Capture the cell that displays the provided text and extract its [x, y] central coordinate. 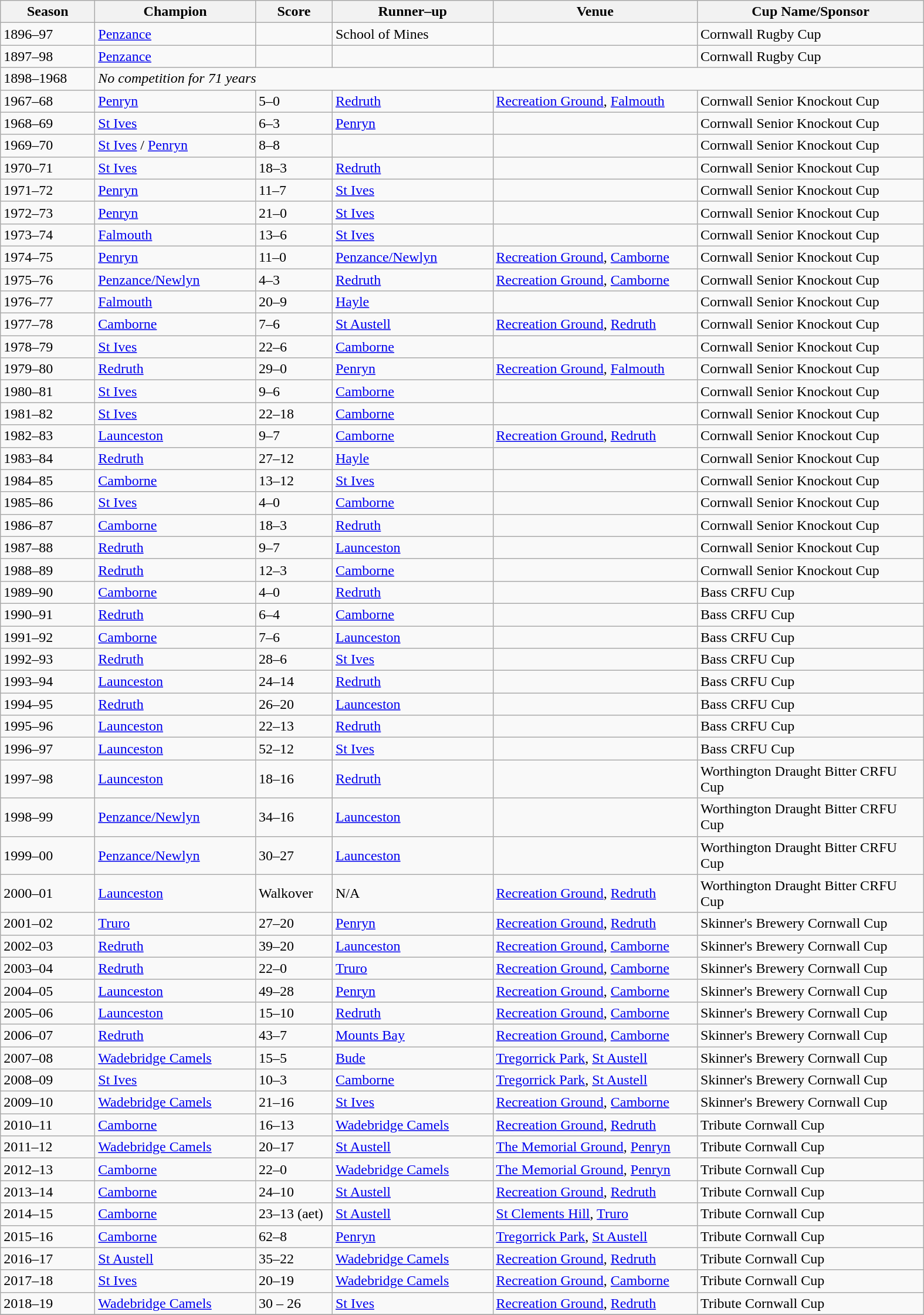
35–22 [293, 1259]
1988–89 [48, 570]
8–8 [293, 146]
1970–71 [48, 168]
1991–92 [48, 637]
28–6 [293, 660]
62–8 [293, 1236]
2001–02 [48, 924]
1967–68 [48, 101]
2018–19 [48, 1303]
Champion [175, 12]
1989–90 [48, 592]
1977–78 [48, 324]
15–5 [293, 1058]
18–16 [293, 779]
1971–72 [48, 190]
1897–98 [48, 56]
13–12 [293, 481]
27–20 [293, 924]
2004–05 [48, 991]
22–18 [293, 414]
1990–91 [48, 614]
2005–06 [48, 1013]
1994–95 [48, 704]
20–9 [293, 302]
22–6 [293, 347]
52–12 [293, 749]
1998–99 [48, 817]
20–19 [293, 1281]
4–3 [293, 280]
12–3 [293, 570]
2008–09 [48, 1080]
1974–75 [48, 257]
1985–86 [48, 503]
2009–10 [48, 1103]
1896–97 [48, 34]
School of Mines [412, 34]
39–20 [293, 946]
1898–1968 [48, 79]
N/A [412, 893]
11–0 [293, 257]
1983–84 [48, 458]
24–14 [293, 682]
2016–17 [48, 1259]
Bude [412, 1058]
No competition for 71 years [509, 79]
Season [48, 12]
1986–87 [48, 525]
2017–18 [48, 1281]
2012–13 [48, 1169]
29–0 [293, 369]
1987–88 [48, 547]
43–7 [293, 1035]
26–20 [293, 704]
Mounts Bay [412, 1035]
1975–76 [48, 280]
6–4 [293, 614]
2011–12 [48, 1147]
24–10 [293, 1192]
1982–83 [48, 436]
5–0 [293, 101]
2002–03 [48, 946]
49–28 [293, 991]
20–17 [293, 1147]
6–3 [293, 123]
Cup Name/Sponsor [811, 12]
16–13 [293, 1125]
Runner–up [412, 12]
2006–07 [48, 1035]
21–16 [293, 1103]
2014–15 [48, 1214]
St Clements Hill, Truro [595, 1214]
2010–11 [48, 1125]
23–13 (aet) [293, 1214]
13–6 [293, 235]
1979–80 [48, 369]
27–12 [293, 458]
1997–98 [48, 779]
1968–69 [48, 123]
2000–01 [48, 893]
1992–93 [48, 660]
1984–85 [48, 481]
30–27 [293, 856]
Walkover [293, 893]
1999–00 [48, 856]
Venue [595, 12]
10–3 [293, 1080]
21–0 [293, 212]
2013–14 [48, 1192]
34–16 [293, 817]
22–13 [293, 726]
1969–70 [48, 146]
15–10 [293, 1013]
1980–81 [48, 391]
11–7 [293, 190]
1995–96 [48, 726]
1973–74 [48, 235]
1996–97 [48, 749]
1976–77 [48, 302]
30 – 26 [293, 1303]
2003–04 [48, 968]
2007–08 [48, 1058]
St Ives / Penryn [175, 146]
1972–73 [48, 212]
9–6 [293, 391]
2015–16 [48, 1236]
1981–82 [48, 414]
Score [293, 12]
1978–79 [48, 347]
1993–94 [48, 682]
